Detect which cell encompasses the target text, then output its (x, y) center coordinate. 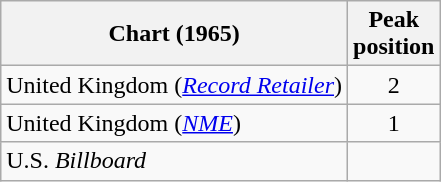
United Kingdom (Record Retailer) (174, 85)
Chart (1965) (174, 34)
United Kingdom (NME) (174, 123)
2 (394, 85)
Peakposition (394, 34)
1 (394, 123)
U.S. Billboard (174, 161)
